Locate the cell with the specified text and output its (x, y) center coordinate. 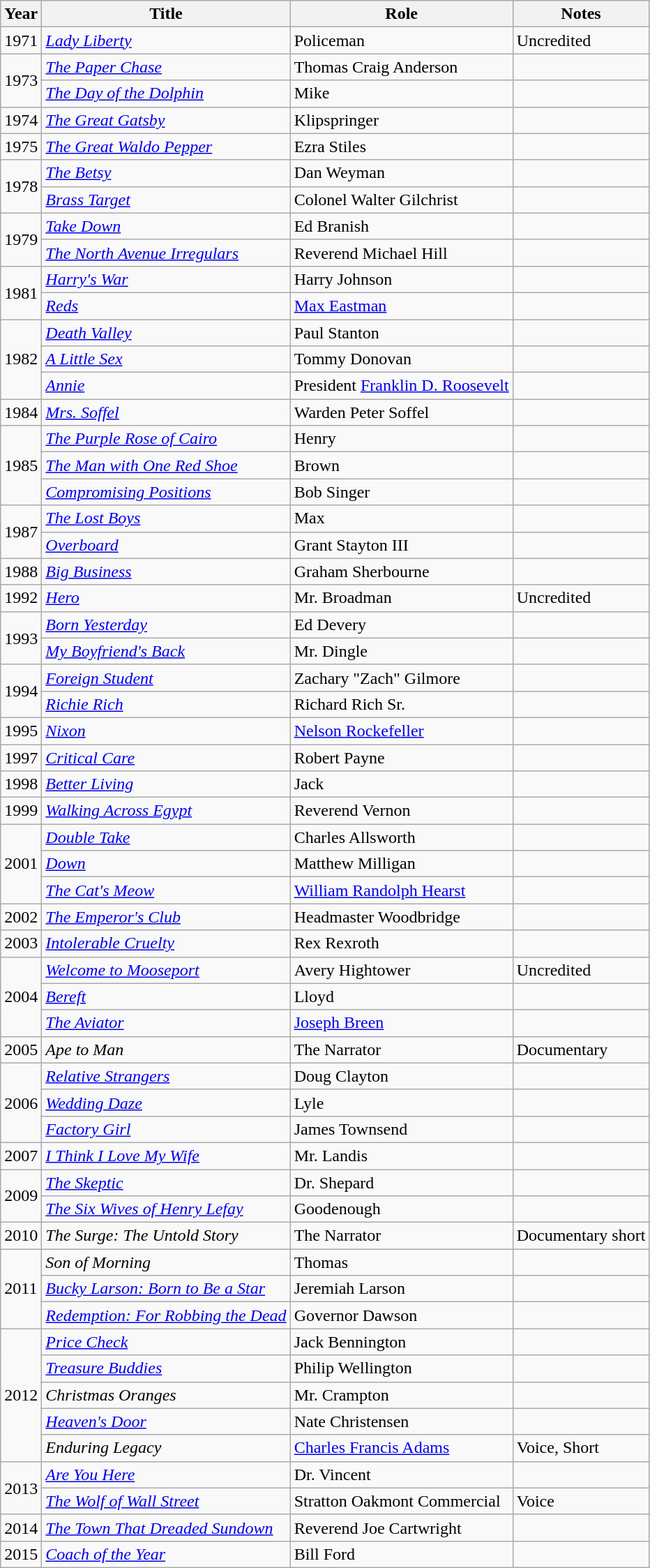
Warden Peter Soffel (402, 412)
Annie (166, 386)
Colonel Walter Gilchrist (402, 200)
Role (402, 14)
Reverend Joe Cartwright (402, 1528)
Thomas Craig Anderson (402, 67)
Treasure Buddies (166, 1368)
Max (402, 518)
The Cat's Meow (166, 890)
Mr. Landis (402, 1156)
Reverend Michael Hill (402, 253)
Intolerable Cruelty (166, 943)
1992 (21, 598)
Lyle (402, 1103)
2013 (21, 1488)
Son of Morning (166, 1262)
President Franklin D. Roosevelt (402, 386)
Brass Target (166, 200)
2006 (21, 1103)
Robert Payne (402, 757)
Avery Hightower (402, 970)
Charles Francis Adams (402, 1448)
The Purple Rose of Cairo (166, 439)
The Skeptic (166, 1183)
Relative Strangers (166, 1076)
Price Check (166, 1342)
2009 (21, 1196)
2011 (21, 1289)
Thomas (402, 1262)
1974 (21, 120)
Stratton Oakmont Commercial (402, 1501)
Documentary short (581, 1236)
Mr. Broadman (402, 598)
Mr. Dingle (402, 651)
Voice, Short (581, 1448)
The Day of the Dolphin (166, 94)
Death Valley (166, 333)
Documentary (581, 1050)
Richard Rich Sr. (402, 704)
1999 (21, 811)
Doug Clayton (402, 1076)
Harry Johnson (402, 279)
The Wolf of Wall Street (166, 1501)
1984 (21, 412)
Brown (402, 465)
Henry (402, 439)
Mrs. Soffel (166, 412)
2003 (21, 943)
2002 (21, 917)
The Betsy (166, 173)
Year (21, 14)
My Boyfriend's Back (166, 651)
The Man with One Red Shoe (166, 465)
Title (166, 14)
1982 (21, 359)
2014 (21, 1528)
Nixon (166, 731)
1987 (21, 532)
Nelson Rockefeller (402, 731)
Ed Branish (402, 226)
Dan Weyman (402, 173)
Reds (166, 306)
The Paper Chase (166, 67)
1994 (21, 691)
Richie Rich (166, 704)
William Randolph Hearst (402, 890)
1971 (21, 40)
Wedding Daze (166, 1103)
Governor Dawson (402, 1315)
The Lost Boys (166, 518)
Policeman (402, 40)
Are You Here (166, 1474)
Paul Stanton (402, 333)
Dr. Shepard (402, 1183)
Mike (402, 94)
Born Yesterday (166, 625)
Walking Across Egypt (166, 811)
Christmas Oranges (166, 1395)
Compromising Positions (166, 492)
1973 (21, 80)
Ape to Man (166, 1050)
Jack Bennington (402, 1342)
Take Down (166, 226)
Notes (581, 14)
The Surge: The Untold Story (166, 1236)
Foreign Student (166, 678)
Charles Allsworth (402, 837)
Bucky Larson: Born to Be a Star (166, 1289)
Ezra Stiles (402, 147)
Rex Rexroth (402, 943)
The Emperor's Club (166, 917)
2010 (21, 1236)
2005 (21, 1050)
Goodenough (402, 1209)
2007 (21, 1156)
Dr. Vincent (402, 1474)
Factory Girl (166, 1129)
1993 (21, 638)
Redemption: For Robbing the Dead (166, 1315)
Zachary "Zach" Gilmore (402, 678)
2012 (21, 1395)
Better Living (166, 784)
Headmaster Woodbridge (402, 917)
The Great Gatsby (166, 120)
Voice (581, 1501)
2015 (21, 1554)
I Think I Love My Wife (166, 1156)
Nate Christensen (402, 1421)
Max Eastman (402, 306)
Coach of the Year (166, 1554)
Lloyd (402, 996)
Welcome to Mooseport (166, 970)
Bob Singer (402, 492)
Critical Care (166, 757)
Hero (166, 598)
Philip Wellington (402, 1368)
Matthew Milligan (402, 864)
Harry's War (166, 279)
2001 (21, 864)
Heaven's Door (166, 1421)
Reverend Vernon (402, 811)
The Great Waldo Pepper (166, 147)
1981 (21, 292)
2004 (21, 996)
1978 (21, 186)
Klipspringer (402, 120)
A Little Sex (166, 359)
The Aviator (166, 1023)
Big Business (166, 572)
1988 (21, 572)
Graham Sherbourne (402, 572)
Joseph Breen (402, 1023)
Down (166, 864)
Double Take (166, 837)
1979 (21, 239)
Enduring Legacy (166, 1448)
1998 (21, 784)
Ed Devery (402, 625)
1985 (21, 465)
1995 (21, 731)
1975 (21, 147)
Lady Liberty (166, 40)
Grant Stayton III (402, 545)
Overboard (166, 545)
Mr. Crampton (402, 1395)
Jack (402, 784)
The North Avenue Irregulars (166, 253)
The Six Wives of Henry Lefay (166, 1209)
Bereft (166, 996)
1997 (21, 757)
Bill Ford (402, 1554)
Tommy Donovan (402, 359)
Jeremiah Larson (402, 1289)
The Town That Dreaded Sundown (166, 1528)
James Townsend (402, 1129)
